Scan for the cell matching the given text and deliver its [x, y] coordinate at center. 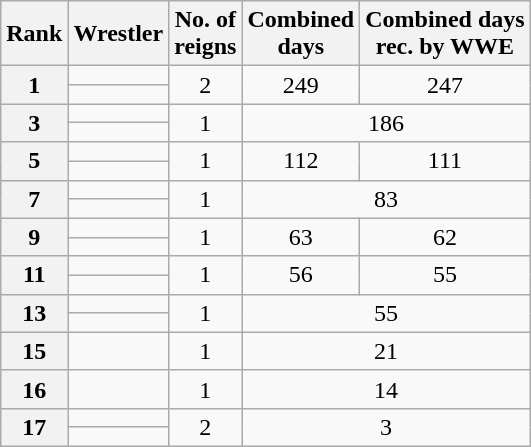
No. ofreigns [206, 34]
5 [34, 161]
Combineddays [301, 34]
16 [34, 389]
56 [301, 275]
15 [34, 351]
14 [386, 389]
63 [301, 237]
186 [386, 123]
Wrestler [118, 34]
83 [386, 199]
112 [301, 161]
17 [34, 427]
111 [445, 161]
247 [445, 85]
62 [445, 237]
249 [301, 85]
13 [34, 313]
Combined daysrec. by WWE [445, 34]
7 [34, 199]
Rank [34, 34]
11 [34, 275]
9 [34, 237]
21 [386, 351]
